Detect which cell encompasses the target text, then output its [x, y] center coordinate. 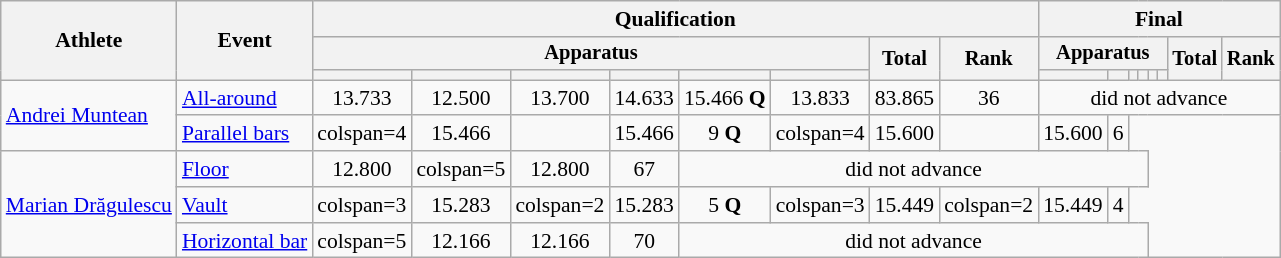
67 [644, 169]
6 [1118, 134]
13.733 [362, 98]
Parallel bars [244, 134]
4 [1118, 205]
colspan=5 [460, 169]
Vault [244, 205]
Qualification [675, 19]
Marian Drăgulescu [89, 204]
5 Q [725, 205]
13.833 [820, 98]
Event [244, 40]
Andrei Muntean [89, 116]
83.865 [904, 98]
Athlete [89, 40]
36 [988, 98]
15.466 Q [725, 98]
14.633 [644, 98]
12.500 [460, 98]
Final [1158, 19]
13.700 [560, 98]
9 Q [725, 134]
All-around [244, 98]
Floor [244, 169]
